For the text-containing cell, return its midpoint in [X, Y] coordinate format. 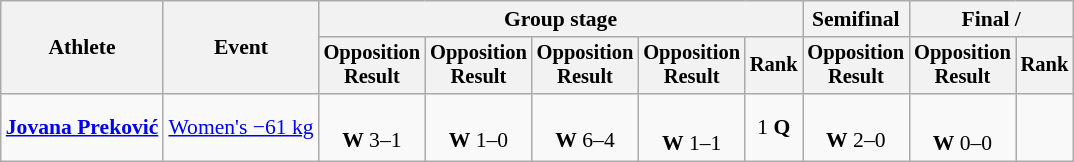
W 2–0 [856, 128]
W 3–1 [372, 128]
Jovana Preković [82, 128]
Semifinal [856, 19]
Women's −61 kg [240, 128]
W 0–0 [962, 128]
Group stage [561, 19]
Event [240, 48]
W 1–0 [478, 128]
W 1–1 [692, 128]
Athlete [82, 48]
Final / [991, 19]
1 Q [774, 128]
W 6–4 [586, 128]
